From the cell containing the given text, extract its center point as (X, Y) coordinate. 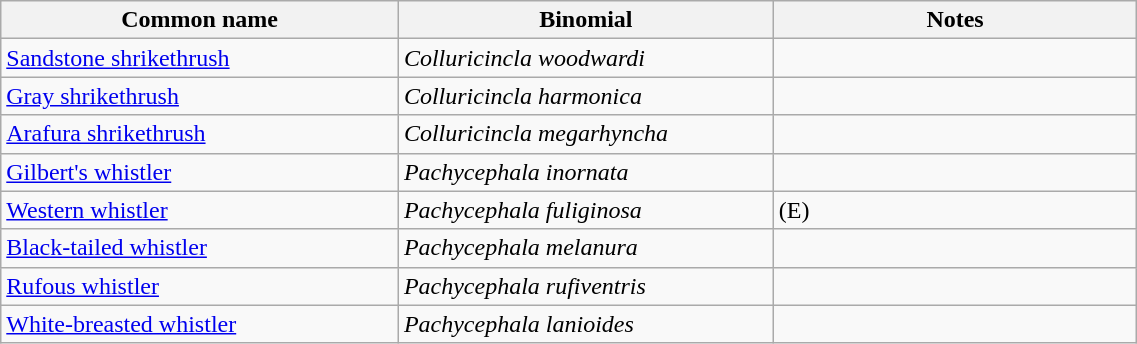
Black-tailed whistler (200, 248)
Binomial (586, 20)
Arafura shrikethrush (200, 134)
Colluricincla megarhyncha (586, 134)
Sandstone shrikethrush (200, 58)
Pachycephala inornata (586, 172)
White-breasted whistler (200, 324)
Western whistler (200, 210)
Colluricincla woodwardi (586, 58)
Pachycephala melanura (586, 248)
Common name (200, 20)
Pachycephala lanioides (586, 324)
Gray shrikethrush (200, 96)
Rufous whistler (200, 286)
Gilbert's whistler (200, 172)
Colluricincla harmonica (586, 96)
(E) (955, 210)
Pachycephala fuliginosa (586, 210)
Pachycephala rufiventris (586, 286)
Notes (955, 20)
